Determine the [X, Y] coordinate at the center of the cell enclosing the given text.  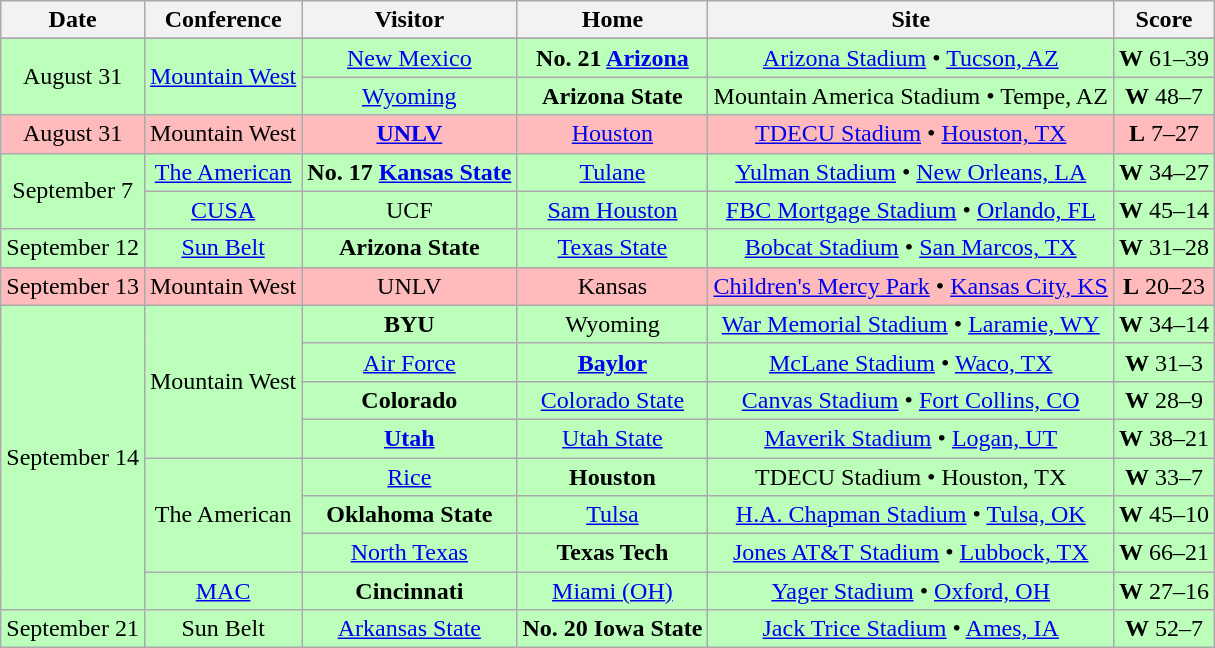
Maverik Stadium • Logan, UT [911, 438]
W 28–9 [1164, 400]
Date [73, 20]
H.A. Chapman Stadium • Tulsa, OK [911, 515]
W 33–7 [1164, 477]
Tulane [612, 172]
Baylor [612, 362]
W 48–7 [1164, 96]
W 61–39 [1164, 58]
Jones AT&T Stadium • Lubbock, TX [911, 553]
FBC Mortgage Stadium • Orlando, FL [911, 210]
Mountain America Stadium • Tempe, AZ [911, 96]
Colorado [410, 400]
Children's Mercy Park • Kansas City, KS [911, 286]
McLane Stadium • Waco, TX [911, 362]
Canvas Stadium • Fort Collins, CO [911, 400]
War Memorial Stadium • Laramie, WY [911, 324]
Site [911, 20]
W 38–21 [1164, 438]
CUSA [222, 210]
W 66–21 [1164, 553]
Jack Trice Stadium • Ames, IA [911, 629]
W 27–16 [1164, 591]
September 13 [73, 286]
Yager Stadium • Oxford, OH [911, 591]
BYU [410, 324]
No. 20 Iowa State [612, 629]
North Texas [410, 553]
W 45–10 [1164, 515]
Kansas [612, 286]
Rice [410, 477]
L 20–23 [1164, 286]
Miami (OH) [612, 591]
Texas State [612, 248]
Texas Tech [612, 553]
Oklahoma State [410, 515]
Cincinnati [410, 591]
Home [612, 20]
Utah [410, 438]
Conference [222, 20]
W 34–27 [1164, 172]
Arizona Stadium • Tucson, AZ [911, 58]
MAC [222, 591]
Tulsa [612, 515]
Yulman Stadium • New Orleans, LA [911, 172]
Bobcat Stadium • San Marcos, TX [911, 248]
Visitor [410, 20]
Utah State [612, 438]
September 14 [73, 457]
Arkansas State [410, 629]
No. 21 Arizona [612, 58]
Colorado State [612, 400]
Score [1164, 20]
Air Force [410, 362]
W 52–7 [1164, 629]
No. 17 Kansas State [410, 172]
September 12 [73, 248]
W 31–28 [1164, 248]
Sam Houston [612, 210]
W 45–14 [1164, 210]
W 31–3 [1164, 362]
L 7–27 [1164, 134]
UCF [410, 210]
September 21 [73, 629]
September 7 [73, 191]
W 34–14 [1164, 324]
New Mexico [410, 58]
